Extract the (X, Y) coordinate from the center of the cell holding the provided text.  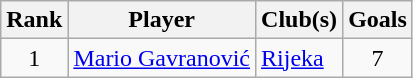
Rank (34, 20)
Player (162, 20)
1 (34, 58)
Goals (378, 20)
Mario Gavranović (162, 58)
Club(s) (300, 20)
Rijeka (300, 58)
7 (378, 58)
